Locate the cell with the specified text and output its [X, Y] center coordinate. 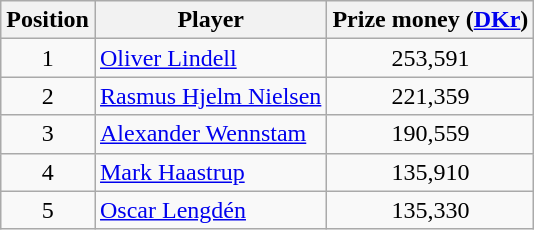
221,359 [430, 96]
Alexander Wennstam [210, 134]
135,330 [430, 210]
Prize money (DKr) [430, 20]
135,910 [430, 172]
Oscar Lengdén [210, 210]
5 [48, 210]
Player [210, 20]
Mark Haastrup [210, 172]
Oliver Lindell [210, 58]
3 [48, 134]
Rasmus Hjelm Nielsen [210, 96]
190,559 [430, 134]
2 [48, 96]
253,591 [430, 58]
1 [48, 58]
Position [48, 20]
4 [48, 172]
